Return [x, y] of the center of cell containing provided text 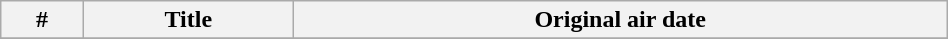
Original air date [620, 20]
# [42, 20]
Title [188, 20]
